Output the [x, y] coordinate of the center of the cell containing the given text.  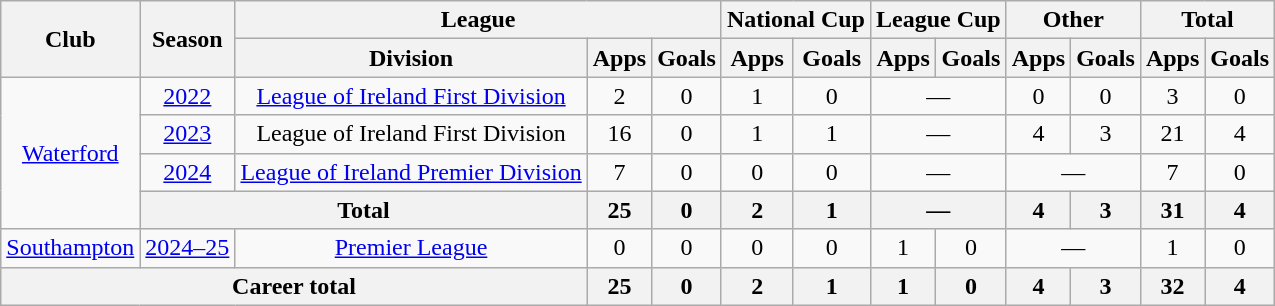
2022 [188, 96]
Premier League [411, 248]
League Cup [938, 20]
National Cup [796, 20]
32 [1172, 286]
Southampton [70, 248]
21 [1172, 134]
Division [411, 58]
Season [188, 39]
League [478, 20]
Other [1073, 20]
2024–25 [188, 248]
2023 [188, 134]
31 [1172, 210]
Career total [294, 286]
Waterford [70, 153]
Club [70, 39]
2024 [188, 172]
16 [619, 134]
League of Ireland Premier Division [411, 172]
